Identify which cell holds the provided text, then report its (x, y) central coordinate. 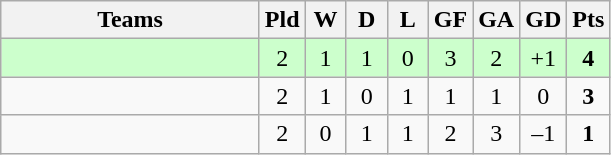
GD (544, 20)
Pld (282, 20)
+1 (544, 58)
Pts (588, 20)
Teams (130, 20)
W (326, 20)
L (408, 20)
D (366, 20)
GA (496, 20)
–1 (544, 134)
GF (450, 20)
4 (588, 58)
